From the cell containing the given text, extract its center point as [X, Y] coordinate. 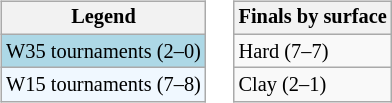
Clay (2–1) [313, 85]
Hard (7–7) [313, 51]
W35 tournaments (2–0) [103, 51]
W15 tournaments (7–8) [103, 85]
Legend [103, 18]
Finals by surface [313, 18]
